Find where the given text appears and provide that cell's center as (x, y) coordinate. 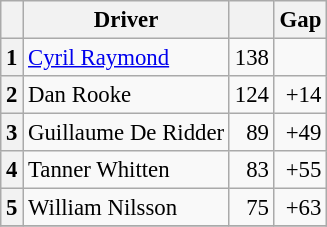
3 (12, 133)
Cyril Raymond (126, 58)
+14 (300, 95)
138 (252, 58)
75 (252, 208)
+55 (300, 170)
1 (12, 58)
Tanner Whitten (126, 170)
Driver (126, 20)
89 (252, 133)
5 (12, 208)
124 (252, 95)
Dan Rooke (126, 95)
Guillaume De Ridder (126, 133)
2 (12, 95)
Gap (300, 20)
+49 (300, 133)
4 (12, 170)
+63 (300, 208)
William Nilsson (126, 208)
83 (252, 170)
